Detect which cell encompasses the target text, then output its (x, y) center coordinate. 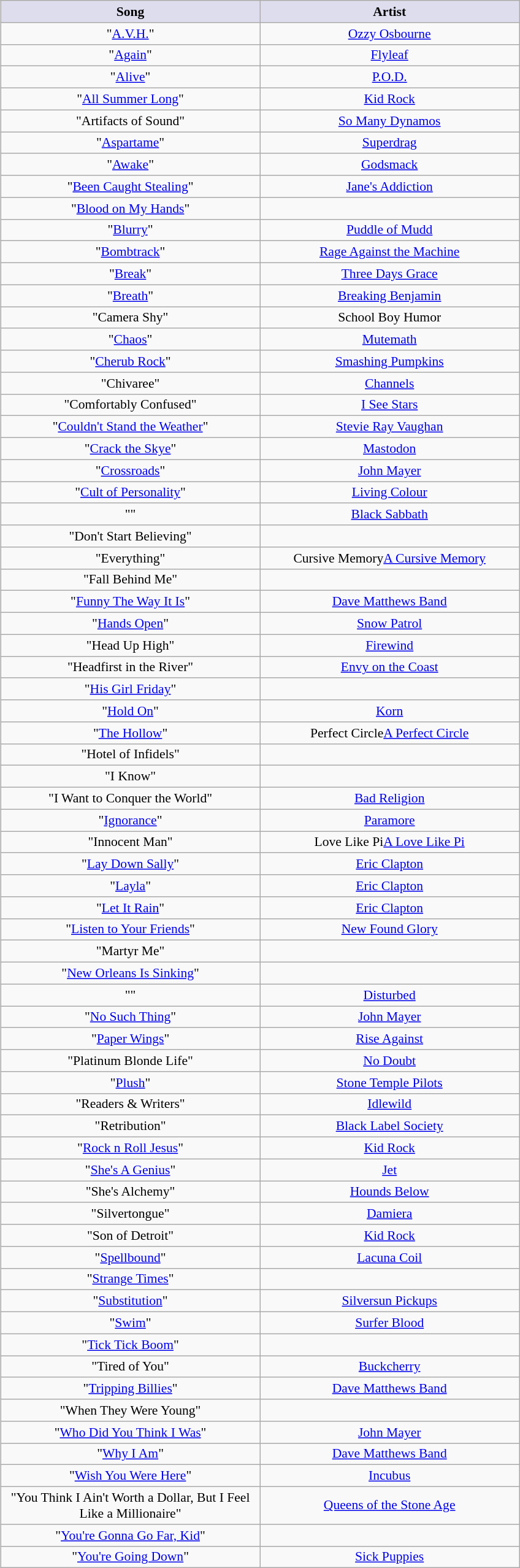
"New Orleans Is Sinking" (130, 973)
Ozzy Osbourne (390, 33)
"Layla" (130, 886)
"Innocent Man" (130, 842)
Rise Against (390, 1039)
"Comfortably Confused" (130, 405)
Surfer Blood (390, 1323)
"You Think I Ain't Worth a Dollar, But I Feel Like a Millionaire" (130, 1505)
Living Colour (390, 492)
"Camera Shy" (130, 318)
"Martyr Me" (130, 951)
"Breath" (130, 296)
"Plush" (130, 1082)
"Break" (130, 274)
Snow Patrol (390, 623)
"Strange Times" (130, 1279)
Envy on the Coast (390, 667)
"Readers & Writers" (130, 1104)
"A.V.H." (130, 33)
"Tripping Billies" (130, 1388)
Three Days Grace (390, 274)
"Substitution" (130, 1301)
"Head Up High" (130, 645)
"Chivaree" (130, 383)
Smashing Pumpkins (390, 361)
New Found Glory (390, 929)
Channels (390, 383)
"Chaos" (130, 339)
Silversun Pickups (390, 1301)
"Lay Down Sally" (130, 864)
"Rock n Roll Jesus" (130, 1148)
"I Know" (130, 777)
"Hotel of Infidels" (130, 755)
"She's Alchemy" (130, 1191)
Cursive MemoryA Cursive Memory (390, 558)
Jane's Addiction (390, 186)
Sick Puppies (390, 1557)
"Don't Start Believing" (130, 536)
"The Hollow" (130, 732)
No Doubt (390, 1061)
"Swim" (130, 1323)
Artist (390, 12)
Love Like PiA Love Like Pi (390, 842)
"Crack the Skye" (130, 448)
"Who Did You Think I Was" (130, 1432)
"Tick Tick Boom" (130, 1345)
"Spellbound" (130, 1257)
"Cherub Rock" (130, 361)
Black Sabbath (390, 514)
Song (130, 12)
Perfect CircleA Perfect Circle (390, 732)
"Platinum Blonde Life" (130, 1061)
Incubus (390, 1476)
"Awake" (130, 164)
"Couldn't Stand the Weather" (130, 427)
"Alive" (130, 77)
P.O.D. (390, 77)
Stone Temple Pilots (390, 1082)
"Fall Behind Me" (130, 580)
Godsmack (390, 164)
Hounds Below (390, 1191)
"You're Gonna Go Far, Kid" (130, 1535)
Firewind (390, 645)
Rage Against the Machine (390, 252)
Stevie Ray Vaughan (390, 427)
Flyleaf (390, 55)
"Silvertongue" (130, 1213)
Black Label Society (390, 1126)
"Blurry" (130, 230)
I See Stars (390, 405)
"Hands Open" (130, 623)
"Hold On" (130, 711)
"Artifacts of Sound" (130, 121)
Bad Religion (390, 798)
"No Such Thing" (130, 1017)
Queens of the Stone Age (390, 1505)
"Paper Wings" (130, 1039)
Korn (390, 711)
"Headfirst in the River" (130, 667)
"You're Going Down" (130, 1557)
"When They Were Young" (130, 1410)
"Retribution" (130, 1126)
Breaking Benjamin (390, 296)
"Crossroads" (130, 471)
Lacuna Coil (390, 1257)
Mutemath (390, 339)
Paramore (390, 820)
"Been Caught Stealing" (130, 186)
"Let It Rain" (130, 907)
"Cult of Personality" (130, 492)
Buckcherry (390, 1367)
Puddle of Mudd (390, 230)
Damiera (390, 1213)
"Son of Detroit" (130, 1236)
"Aspartame" (130, 142)
Jet (390, 1170)
Disturbed (390, 995)
"Funny The Way It Is" (130, 602)
So Many Dynamos (390, 121)
"Listen to Your Friends" (130, 929)
"Wish You Were Here" (130, 1476)
Mastodon (390, 448)
Idlewild (390, 1104)
School Boy Humor (390, 318)
"Bombtrack" (130, 252)
"Tired of You" (130, 1367)
"Blood on My Hands" (130, 208)
"All Summer Long" (130, 99)
"Everything" (130, 558)
Superdrag (390, 142)
"I Want to Conquer the World" (130, 798)
"Ignorance" (130, 820)
"Again" (130, 55)
"His Girl Friday" (130, 689)
"Why I Am" (130, 1454)
"She's A Genius" (130, 1170)
